Extract the [x, y] coordinate from the center of the cell holding the provided text.  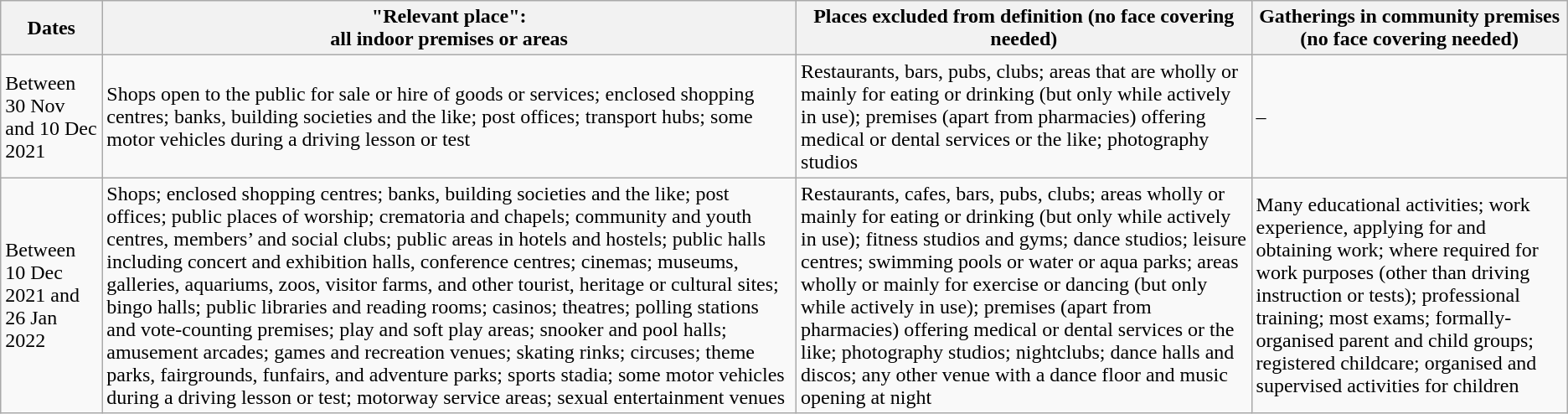
Places excluded from definition (no face covering needed) [1024, 28]
– [1409, 116]
"Relevant place":all indoor premises or areas [449, 28]
Between 30 Nov and 10 Dec 2021 [52, 116]
Dates [52, 28]
Between 10 Dec 2021 and 26 Jan 2022 [52, 295]
Gatherings in community premises (no face covering needed) [1409, 28]
